Determine the (x, y) coordinate at the center of the cell enclosing the given text.  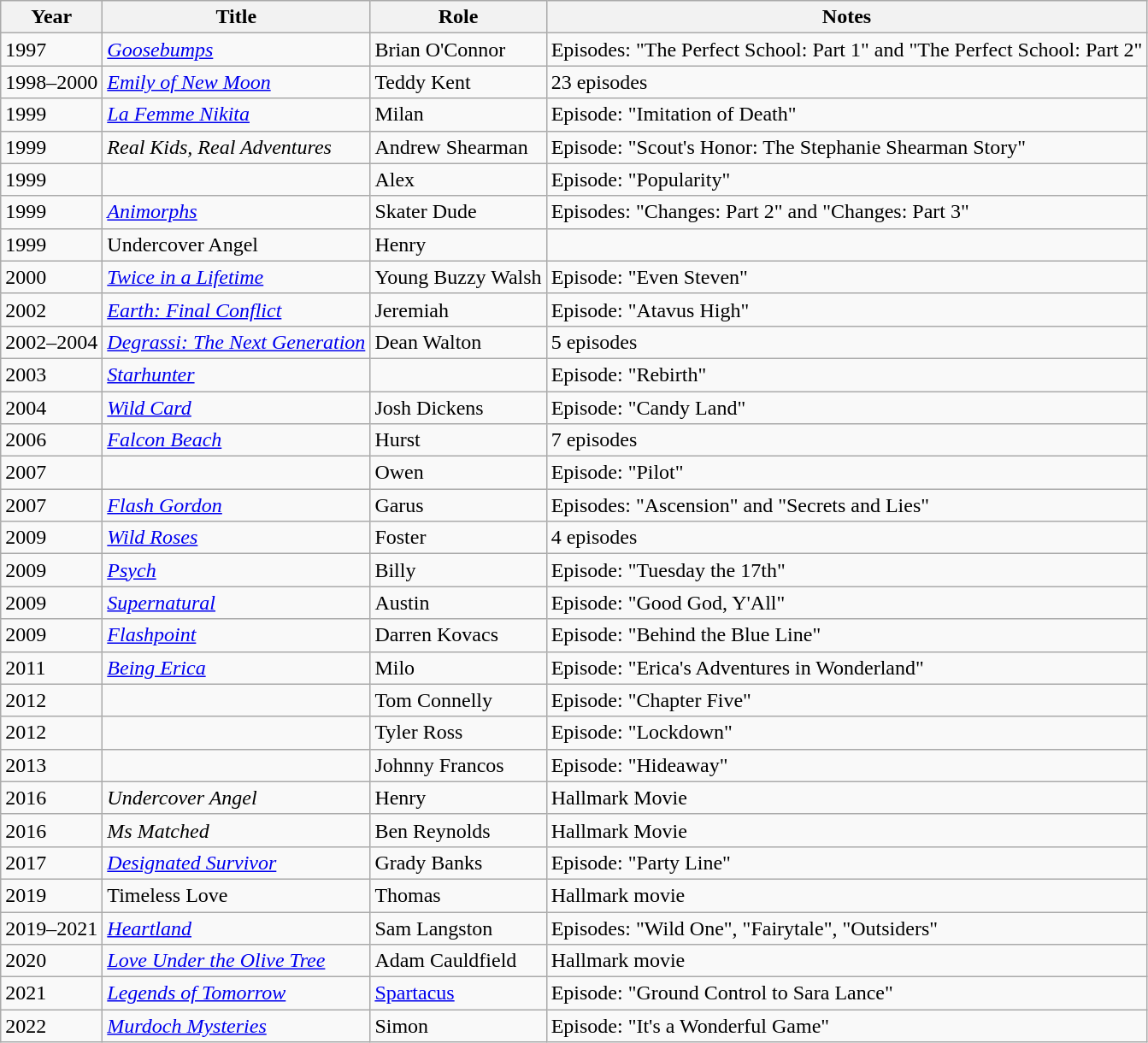
Ms Matched (236, 830)
Adam Cauldfield (458, 961)
2003 (51, 374)
Episode: "Good God, Y'All" (846, 603)
Episode: "Even Steven" (846, 277)
Starhunter (236, 374)
Tom Connelly (458, 700)
Wild Roses (236, 538)
Grady Banks (458, 863)
5 episodes (846, 342)
2017 (51, 863)
Episode: "Popularity" (846, 180)
Simon (458, 1026)
Dean Walton (458, 342)
Episode: "Rebirth" (846, 374)
Heartland (236, 928)
Hurst (458, 440)
2022 (51, 1026)
Owen (458, 473)
Episodes: "The Perfect School: Part 1" and "The Perfect School: Part 2" (846, 50)
Spartacus (458, 993)
Episode: "Pilot" (846, 473)
Brian O'Connor (458, 50)
Thomas (458, 895)
Year (51, 17)
Role (458, 17)
Episode: "Scout's Honor: The Stephanie Shearman Story" (846, 147)
Episode: "Behind the Blue Line" (846, 635)
2006 (51, 440)
Milan (458, 115)
Andrew Shearman (458, 147)
La Femme Nikita (236, 115)
2020 (51, 961)
Murdoch Mysteries (236, 1026)
2004 (51, 408)
Sam Langston (458, 928)
Timeless Love (236, 895)
Episode: "Party Line" (846, 863)
Milo (458, 668)
Wild Card (236, 408)
Being Erica (236, 668)
Designated Survivor (236, 863)
Title (236, 17)
Legends of Tomorrow (236, 993)
Love Under the Olive Tree (236, 961)
Episode: "Candy Land" (846, 408)
2011 (51, 668)
Episodes: "Changes: Part 2" and "Changes: Part 3" (846, 212)
23 episodes (846, 82)
2021 (51, 993)
Episode: "Lockdown" (846, 733)
Notes (846, 17)
Psych (236, 570)
Earth: Final Conflict (236, 309)
Episode: "Imitation of Death" (846, 115)
Skater Dude (458, 212)
Teddy Kent (458, 82)
Goosebumps (236, 50)
Episode: "Chapter Five" (846, 700)
Foster (458, 538)
2013 (51, 765)
7 episodes (846, 440)
Jeremiah (458, 309)
Garus (458, 505)
Darren Kovacs (458, 635)
Episodes: "Ascension" and "Secrets and Lies" (846, 505)
2019–2021 (51, 928)
Alex (458, 180)
Tyler Ross (458, 733)
Johnny Francos (458, 765)
Episode: "Ground Control to Sara Lance" (846, 993)
Episode: "Atavus High" (846, 309)
Twice in a Lifetime (236, 277)
Flashpoint (236, 635)
Episode: "Hideaway" (846, 765)
Ben Reynolds (458, 830)
Animorphs (236, 212)
Billy (458, 570)
Episode: "It's a Wonderful Game" (846, 1026)
Episode: "Erica's Adventures in Wonderland" (846, 668)
Supernatural (236, 603)
1998–2000 (51, 82)
Episode: "Tuesday the 17th" (846, 570)
Young Buzzy Walsh (458, 277)
2019 (51, 895)
Episodes: "Wild One", "Fairytale", "Outsiders" (846, 928)
Flash Gordon (236, 505)
Degrassi: The Next Generation (236, 342)
Austin (458, 603)
Falcon Beach (236, 440)
4 episodes (846, 538)
Real Kids, Real Adventures (236, 147)
1997 (51, 50)
2002 (51, 309)
Josh Dickens (458, 408)
2000 (51, 277)
2002–2004 (51, 342)
Emily of New Moon (236, 82)
